Return (x, y) of the center of cell containing provided text 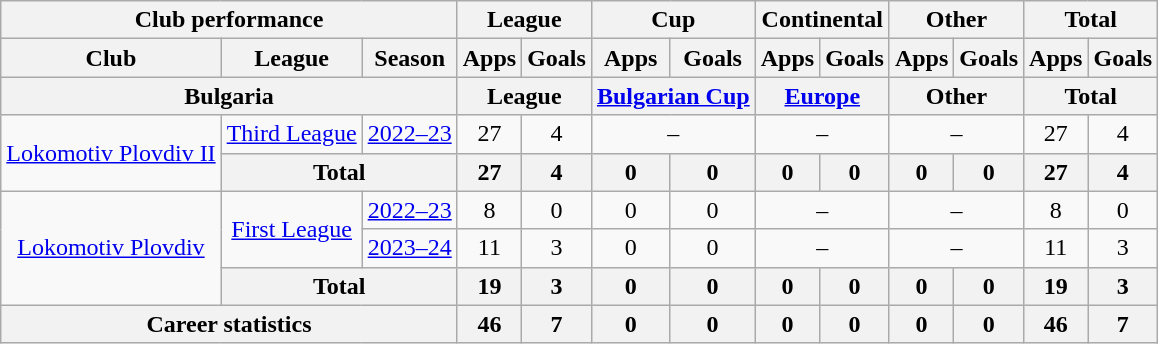
Lokomotiv Plovdiv II (111, 153)
Europe (822, 96)
Career statistics (229, 324)
Season (410, 58)
Continental (822, 20)
Bulgaria (229, 96)
Club (111, 58)
First League (292, 229)
Third League (292, 134)
Cup (673, 20)
Club performance (229, 20)
2023–24 (410, 248)
Bulgarian Cup (673, 96)
Lokomotiv Plovdiv (111, 248)
